For the text-containing cell, return its midpoint in [X, Y] coordinate format. 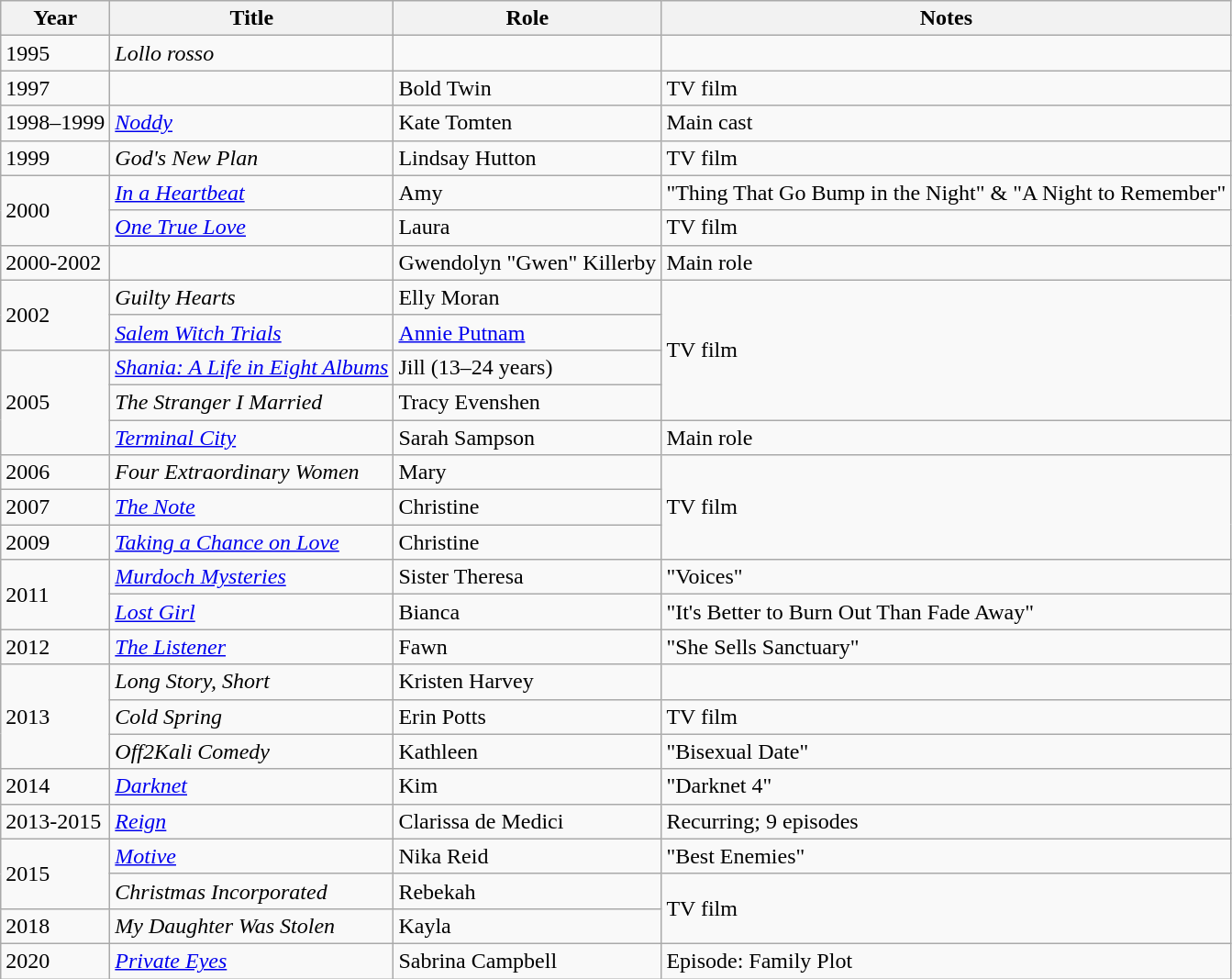
Sarah Sampson [527, 438]
Kate Tomten [527, 123]
The Stranger I Married [251, 402]
Guilty Hearts [251, 297]
1998–1999 [55, 123]
Notes [947, 18]
Mary [527, 473]
Christmas Incorporated [251, 891]
My Daughter Was Stolen [251, 926]
Elly Moran [527, 297]
Role [527, 18]
2011 [55, 595]
Episode: Family Plot [947, 961]
Clarissa de Medici [527, 821]
Noddy [251, 123]
Darknet [251, 786]
1999 [55, 158]
Off2Kali Comedy [251, 751]
2000 [55, 210]
2018 [55, 926]
Fawn [527, 647]
Main cast [947, 123]
"She Sells Sanctuary" [947, 647]
Motive [251, 856]
Gwendolyn "Gwen" Killerby [527, 262]
2009 [55, 542]
2005 [55, 402]
Jill (13–24 years) [527, 367]
Lost Girl [251, 612]
1995 [55, 53]
2007 [55, 507]
2020 [55, 961]
Long Story, Short [251, 682]
Lindsay Hutton [527, 158]
Shania: A Life in Eight Albums [251, 367]
Kim [527, 786]
Cold Spring [251, 717]
Title [251, 18]
Annie Putnam [527, 332]
Recurring; 9 episodes [947, 821]
Erin Potts [527, 717]
Sister Theresa [527, 577]
One True Love [251, 228]
Rebekah [527, 891]
2006 [55, 473]
Lollo rosso [251, 53]
In a Heartbeat [251, 193]
Reign [251, 821]
Salem Witch Trials [251, 332]
Murdoch Mysteries [251, 577]
2012 [55, 647]
2002 [55, 315]
"Bisexual Date" [947, 751]
Amy [527, 193]
Sabrina Campbell [527, 961]
2013-2015 [55, 821]
Bold Twin [527, 88]
Tracy Evenshen [527, 402]
The Listener [251, 647]
1997 [55, 88]
"Voices" [947, 577]
God's New Plan [251, 158]
Laura [527, 228]
Kristen Harvey [527, 682]
"It's Better to Burn Out Than Fade Away" [947, 612]
Kayla [527, 926]
Year [55, 18]
The Note [251, 507]
2013 [55, 717]
Taking a Chance on Love [251, 542]
Private Eyes [251, 961]
Terminal City [251, 438]
2000-2002 [55, 262]
"Thing That Go Bump in the Night" & "A Night to Remember" [947, 193]
2014 [55, 786]
Bianca [527, 612]
2015 [55, 873]
"Darknet 4" [947, 786]
Kathleen [527, 751]
"Best Enemies" [947, 856]
Four Extraordinary Women [251, 473]
Nika Reid [527, 856]
